Find where the given text appears and provide that cell's center as [x, y] coordinate. 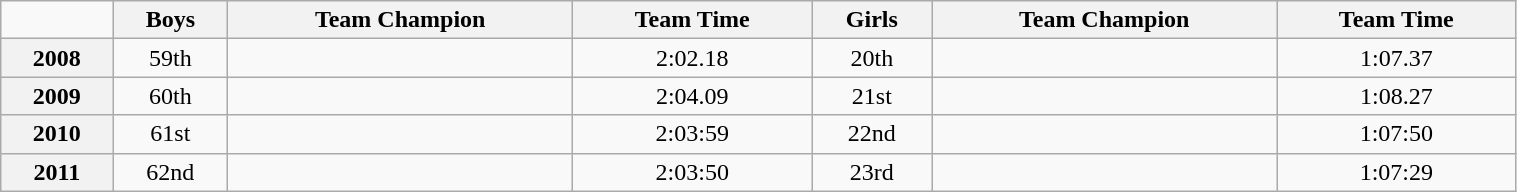
1:07:50 [1396, 134]
21st [872, 96]
Girls [872, 20]
2:02.18 [692, 58]
22nd [872, 134]
2009 [57, 96]
20th [872, 58]
60th [170, 96]
Boys [170, 20]
61st [170, 134]
23rd [872, 172]
2011 [57, 172]
59th [170, 58]
2:03:59 [692, 134]
62nd [170, 172]
2:04.09 [692, 96]
1:07:29 [1396, 172]
2010 [57, 134]
1:07.37 [1396, 58]
2008 [57, 58]
2:03:50 [692, 172]
1:08.27 [1396, 96]
